Find where the given text appears and provide that cell's center as [X, Y] coordinate. 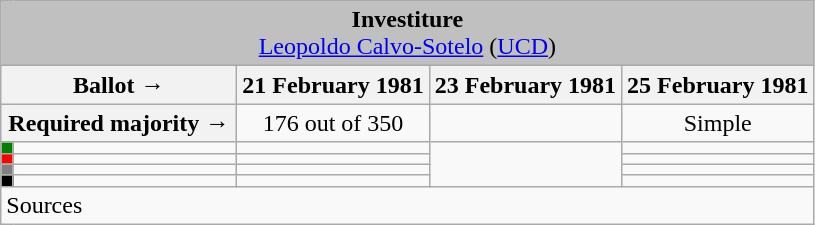
Required majority → [119, 123]
Sources [408, 205]
21 February 1981 [333, 85]
Ballot → [119, 85]
23 February 1981 [525, 85]
25 February 1981 [718, 85]
176 out of 350 [333, 123]
InvestitureLeopoldo Calvo-Sotelo (UCD) [408, 34]
Simple [718, 123]
